Output the [X, Y] coordinate of the center of the cell containing the given text.  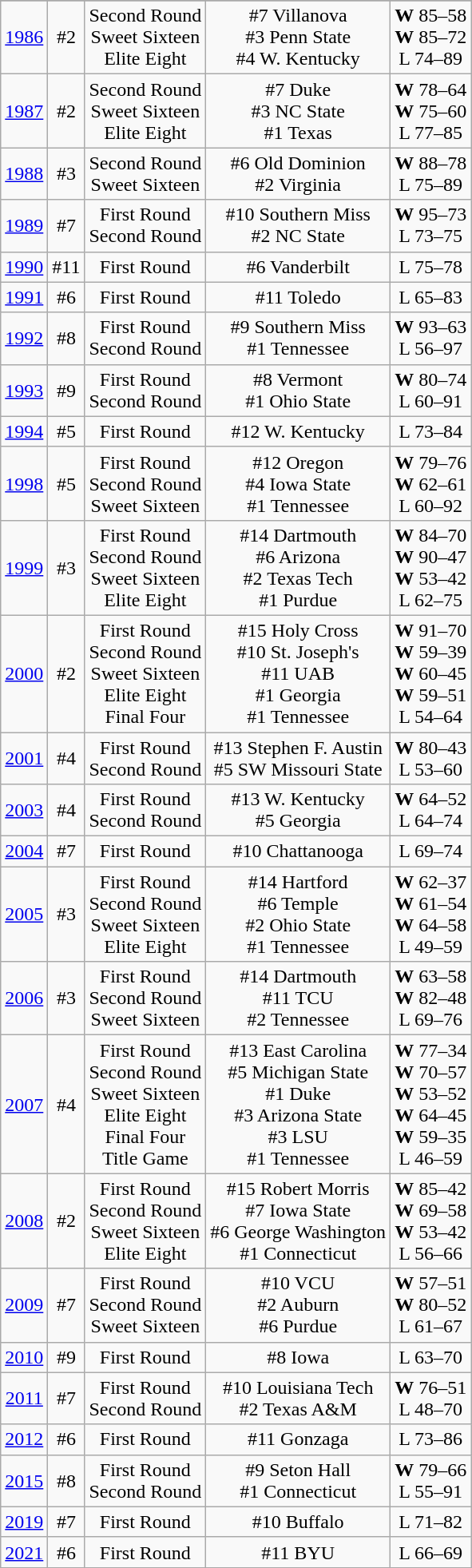
2015 [24, 1481]
W 80–43L 53–60 [431, 757]
W 79–76W 62–61L 60–92 [431, 483]
W 78–64W 75–60L 77–85 [431, 111]
W 57–51W 80–52L 61–67 [431, 1305]
2005 [24, 914]
#11 Gonzaga [299, 1439]
#11 [66, 267]
2019 [24, 1522]
#13 Stephen F. Austin#5 SW Missouri State [299, 757]
#8 Iowa [299, 1357]
First RoundSecond RoundSweet SixteenElite EightFinal FourTitle Game [145, 1104]
#10 Louisiana Tech#2 Texas A&M [299, 1398]
#13 W. Kentucky#5 Georgia [299, 810]
#10 VCU#2 Auburn#6 Purdue [299, 1305]
L 71–82 [431, 1522]
First RoundSecond RoundSweet SixteenElite EightFinal Four [145, 673]
1999 [24, 567]
1990 [24, 267]
W 79–66L 55–91 [431, 1481]
2006 [24, 998]
L 66–69 [431, 1552]
1986 [24, 38]
#7 Duke#3 NC State#1 Texas [299, 111]
#12 W. Kentucky [299, 431]
W 80–74L 60–91 [431, 390]
#11 Toledo [299, 297]
#12 Oregon#4 Iowa State#1 Tennessee [299, 483]
W 77–34W 70–57W 53–52W 64–45W 59–35L 46–59 [431, 1104]
1989 [24, 225]
1988 [24, 174]
2007 [24, 1104]
#13 East Carolina#5 Michigan State#1 Duke#3 Arizona State#3 LSU#1 Tennessee [299, 1104]
#15 Robert Morris#7 Iowa State#6 George Washington#1 Connecticut [299, 1221]
W 85–58W 85–72L 74–89 [431, 38]
1991 [24, 297]
1998 [24, 483]
1993 [24, 390]
W 88–78L 75–89 [431, 174]
2001 [24, 757]
L 73–84 [431, 431]
Second RoundSweet Sixteen [145, 174]
#11 BYU [299, 1552]
W 91–70W 59–39W 60–45W 59–51L 54–64 [431, 673]
W 76–51L 48–70 [431, 1398]
#10 Chattanooga [299, 851]
2011 [24, 1398]
2009 [24, 1305]
W 85–42W 69–58W 53–42L 56–66 [431, 1221]
2003 [24, 810]
2008 [24, 1221]
#14 Dartmouth#11 TCU#2 Tennessee [299, 998]
L 69–74 [431, 851]
#8 Vermont#1 Ohio State [299, 390]
#10 Buffalo [299, 1522]
2004 [24, 851]
#6 Old Dominion#2 Virginia [299, 174]
W 95–73L 73–75 [431, 225]
1987 [24, 111]
W 84–70W 90–47W 53–42L 62–75 [431, 567]
#9 Southern Miss#1 Tennessee [299, 339]
L 65–83 [431, 297]
#6 Vanderbilt [299, 267]
#9 Seton Hall#1 Connecticut [299, 1481]
W 64–52L 64–74 [431, 810]
W 93–63L 56–97 [431, 339]
1992 [24, 339]
2012 [24, 1439]
L 63–70 [431, 1357]
L 75–78 [431, 267]
1994 [24, 431]
#15 Holy Cross#10 St. Joseph's#11 UAB#1 Georgia#1 Tennessee [299, 673]
L 73–86 [431, 1439]
2000 [24, 673]
2021 [24, 1552]
2010 [24, 1357]
W 63–58W 82–48L 69–76 [431, 998]
W 62–37W 61–54W 64–58L 49–59 [431, 914]
#10 Southern Miss#2 NC State [299, 225]
#14 Dartmouth#6 Arizona#2 Texas Tech#1 Purdue [299, 567]
#7 Villanova#3 Penn State#4 W. Kentucky [299, 38]
#14 Hartford#6 Temple#2 Ohio State#1 Tennessee [299, 914]
